For the text-containing cell, return its midpoint in [X, Y] coordinate format. 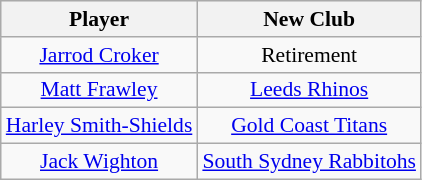
Jack Wighton [100, 162]
New Club [309, 19]
Gold Coast Titans [309, 126]
Matt Frawley [100, 90]
Retirement [309, 55]
South Sydney Rabbitohs [309, 162]
Jarrod Croker [100, 55]
Leeds Rhinos [309, 90]
Player [100, 19]
Harley Smith-Shields [100, 126]
